Find where the given text appears and provide that cell's center as (X, Y) coordinate. 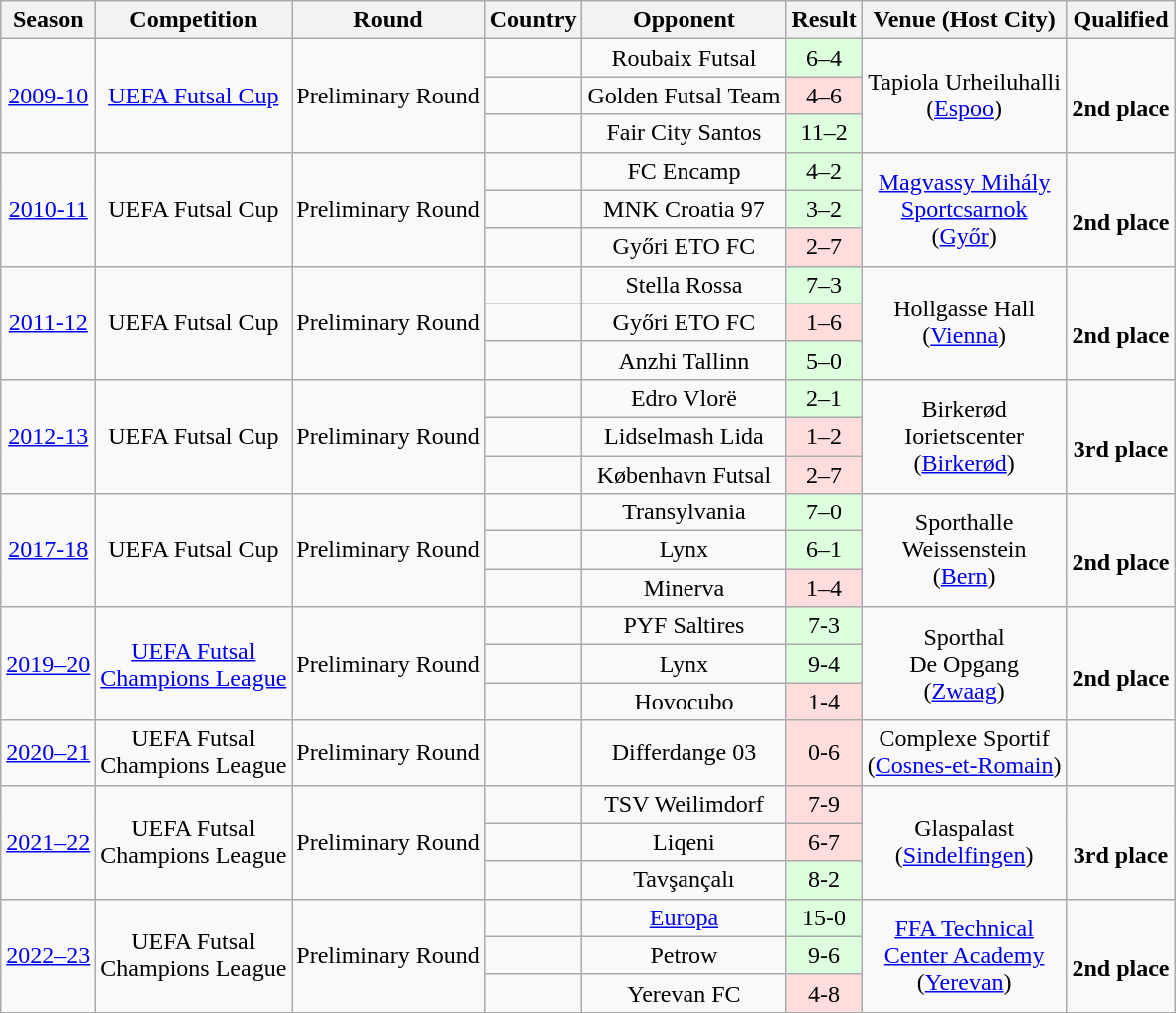
1–4 (824, 588)
Golden Futsal Team (685, 96)
Competition (193, 20)
7-9 (824, 804)
6-7 (824, 842)
2020–21 (48, 752)
Europa (685, 917)
Fair City Santos (685, 133)
Glaspalast(Sindelfingen) (964, 842)
2010-11 (48, 209)
TSV Weilimdorf (685, 804)
Magvassy MihálySportcsarnok(Győr) (964, 209)
Liqeni (685, 842)
7–0 (824, 512)
PYF Saltires (685, 626)
2–1 (824, 398)
Yerevan FC (685, 993)
7–3 (824, 285)
4–6 (824, 96)
Petrow (685, 955)
5–0 (824, 360)
2017-18 (48, 550)
SporthalDe Opgang(Zwaag) (964, 664)
1-4 (824, 702)
Complexe Sportif(Cosnes-et-Romain) (964, 752)
Hollgasse Hall(Vienna) (964, 322)
Differdange 03 (685, 752)
Edro Vlorë (685, 398)
6–4 (824, 58)
2022–23 (48, 955)
8-2 (824, 880)
Hovocubo (685, 702)
SporthalleWeissenstein(Bern) (964, 550)
Roubaix Futsal (685, 58)
3–2 (824, 209)
4–2 (824, 171)
Qualified (1120, 20)
Transylvania (685, 512)
Tavşançalı (685, 880)
9-6 (824, 955)
Minerva (685, 588)
København Futsal (685, 475)
4-8 (824, 993)
FFA TechnicalCenter Academy(Yerevan) (964, 955)
Result (824, 20)
15-0 (824, 917)
Tapiola Urheiluhalli(Espoo) (964, 96)
Anzhi Tallinn (685, 360)
0-6 (824, 752)
11–2 (824, 133)
2011-12 (48, 322)
FC Encamp (685, 171)
Round (388, 20)
1–6 (824, 322)
1–2 (824, 436)
Lidselmash Lida (685, 436)
Season (48, 20)
2021–22 (48, 842)
Stella Rossa (685, 285)
BirkerødIorietscenter(Birkerød) (964, 436)
Country (533, 20)
2009-10 (48, 96)
2019–20 (48, 664)
Venue (Host City) (964, 20)
6–1 (824, 550)
Opponent (685, 20)
9-4 (824, 664)
MNK Croatia 97 (685, 209)
2012-13 (48, 436)
7-3 (824, 626)
